Capture the cell that displays the provided text and extract its (x, y) central coordinate. 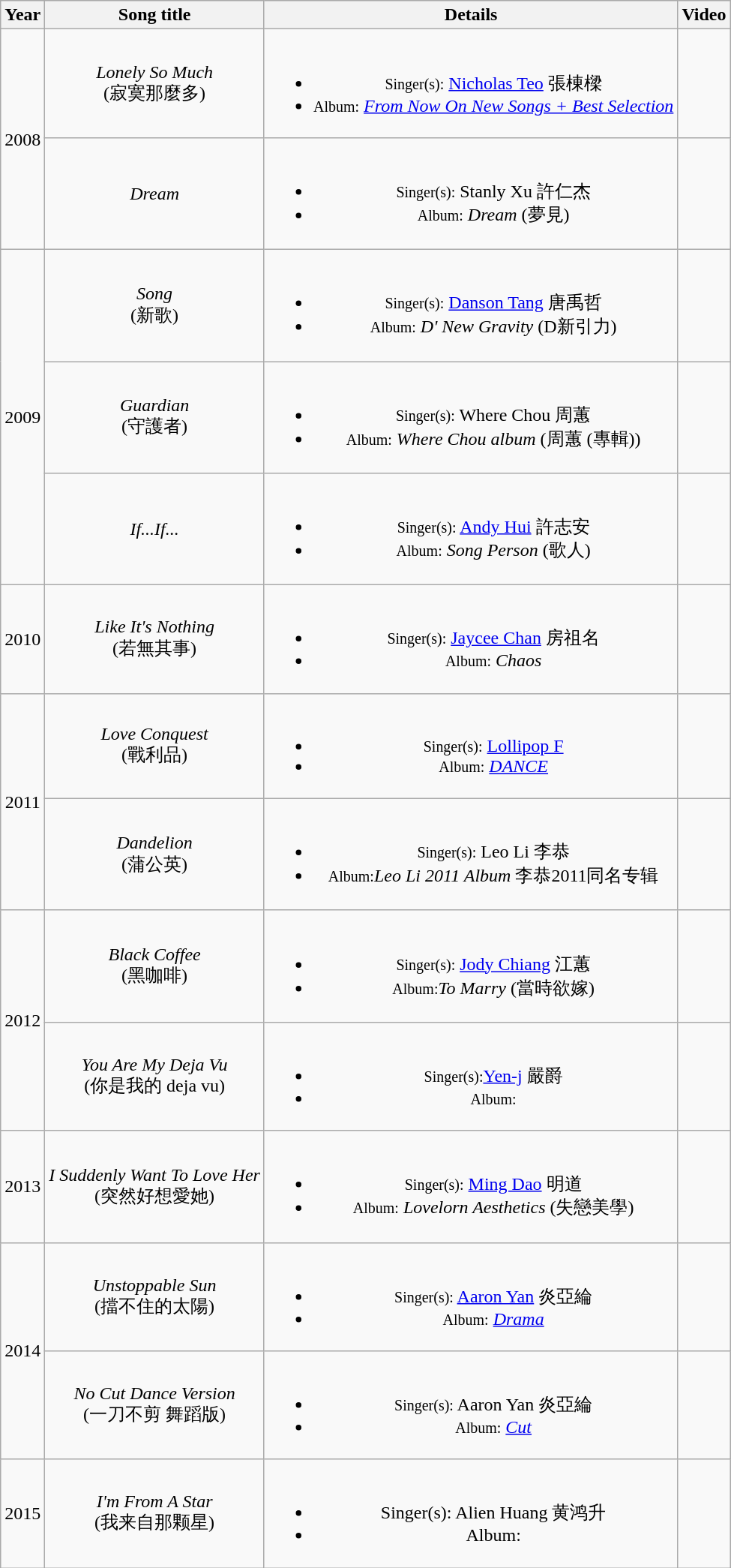
Singer(s): Andy Hui 許志安Album: Song Person (歌人) (471, 530)
Like It's Nothing(若無其事) (154, 639)
2013 (22, 1187)
2012 (22, 1020)
I Suddenly Want To Love Her(突然好想愛她) (154, 1187)
Singer(s): Alien Huang 黄鸿升Album: (471, 1514)
I'm From A Star(我来自那颗星) (154, 1514)
Song title (154, 15)
Year (22, 15)
Singer(s): Leo Li 李恭Album:Leo Li 2011 Album 李恭2011同名专辑 (471, 854)
Singer(s): Stanly Xu 許仁杰Album: Dream (夢見) (471, 194)
2010 (22, 639)
Singer(s): Aaron Yan 炎亞綸Album: Cut (471, 1406)
Dream (154, 194)
2015 (22, 1514)
Singer(s): Lollipop FAlbum: DANCE (471, 746)
Singer(s): Where Chou 周蕙Album: Where Chou album (周蕙 (專輯)) (471, 417)
2011 (22, 801)
No Cut Dance Version(一刀不剪 舞蹈版) (154, 1406)
Singer(s):Yen-j 嚴爵Album: (471, 1076)
Details (471, 15)
Lonely So Much(寂寞那麼多) (154, 84)
Singer(s): Nicholas Teo 張棟樑Album: From Now On New Songs + Best Selection (471, 84)
Black Coffee(黑咖啡) (154, 966)
Video (704, 15)
2014 (22, 1350)
Singer(s): Danson Tang 唐禹哲Album: D' New Gravity (D新引力) (471, 305)
Song(新歌) (154, 305)
You Are My Deja Vu(你是我的 deja vu) (154, 1076)
Singer(s): Jaycee Chan 房祖名Album: Chaos (471, 639)
Singer(s): Aaron Yan 炎亞綸Album: Drama (471, 1296)
Dandelion(蒲公英) (154, 854)
Guardian(守護者) (154, 417)
2009 (22, 417)
2008 (22, 140)
Unstoppable Sun(擋不住的太陽) (154, 1296)
Love Conquest(戰利品) (154, 746)
Singer(s): Ming Dao 明道Album: Lovelorn Aesthetics (失戀美學) (471, 1187)
Singer(s): Jody Chiang 江蕙Album:To Marry (當時欲嫁) (471, 966)
If...If... (154, 530)
